Detect which cell encompasses the target text, then output its [X, Y] center coordinate. 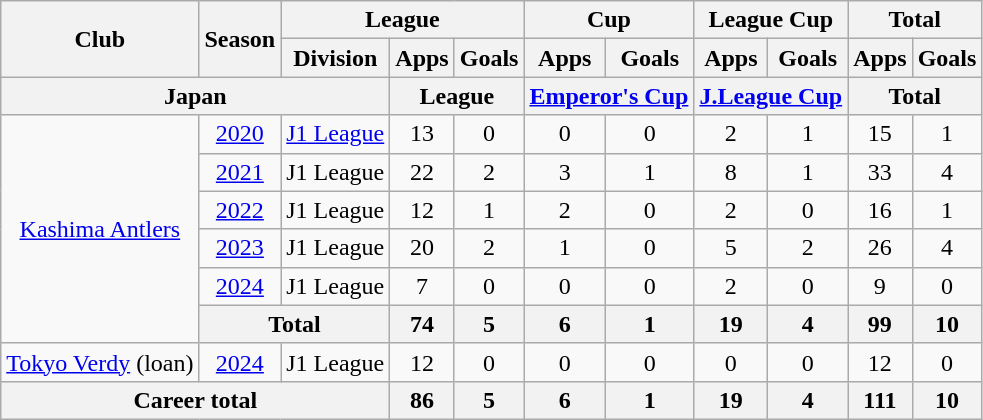
22 [422, 172]
2023 [240, 248]
2020 [240, 134]
111 [880, 400]
Kashima Antlers [100, 229]
99 [880, 324]
Division [336, 58]
Cup [609, 20]
Japan [196, 96]
20 [422, 248]
J.League Cup [771, 96]
8 [731, 172]
2021 [240, 172]
86 [422, 400]
Club [100, 39]
Emperor's Cup [609, 96]
74 [422, 324]
16 [880, 210]
League Cup [771, 20]
3 [565, 172]
2022 [240, 210]
13 [422, 134]
26 [880, 248]
7 [422, 286]
33 [880, 172]
Career total [196, 400]
Tokyo Verdy (loan) [100, 362]
15 [880, 134]
9 [880, 286]
Season [240, 39]
